Search for the cell housing the specified text and yield its (x, y) center coordinate. 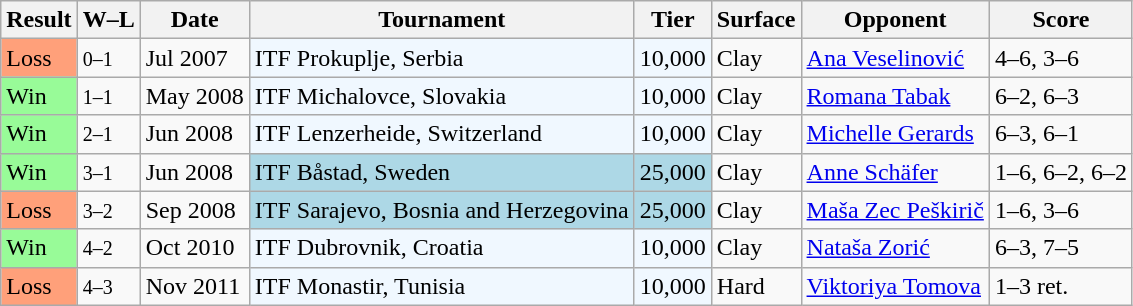
Oct 2010 (194, 248)
4–6, 3–6 (1060, 58)
ITF Lenzerheide, Switzerland (442, 134)
1–6, 3–6 (1060, 210)
3–2 (108, 210)
Hard (756, 286)
0–1 (108, 58)
Romana Tabak (895, 96)
2–1 (108, 134)
1–3 ret. (1060, 286)
Sep 2008 (194, 210)
3–1 (108, 172)
6–2, 6–3 (1060, 96)
Tournament (442, 20)
Viktoriya Tomova (895, 286)
Opponent (895, 20)
Maša Zec Peškirič (895, 210)
ITF Michalovce, Slovakia (442, 96)
4–3 (108, 286)
Tier (672, 20)
Result (39, 20)
6–3, 7–5 (1060, 248)
Jul 2007 (194, 58)
ITF Monastir, Tunisia (442, 286)
ITF Dubrovnik, Croatia (442, 248)
6–3, 6–1 (1060, 134)
W–L (108, 20)
ITF Sarajevo, Bosnia and Herzegovina (442, 210)
Nov 2011 (194, 286)
1–1 (108, 96)
4–2 (108, 248)
Surface (756, 20)
ITF Båstad, Sweden (442, 172)
Score (1060, 20)
ITF Prokuplje, Serbia (442, 58)
Anne Schäfer (895, 172)
Date (194, 20)
Nataša Zorić (895, 248)
Michelle Gerards (895, 134)
Ana Veselinović (895, 58)
1–6, 6–2, 6–2 (1060, 172)
May 2008 (194, 96)
